Extract the (x, y) coordinate from the center of the cell holding the provided text.  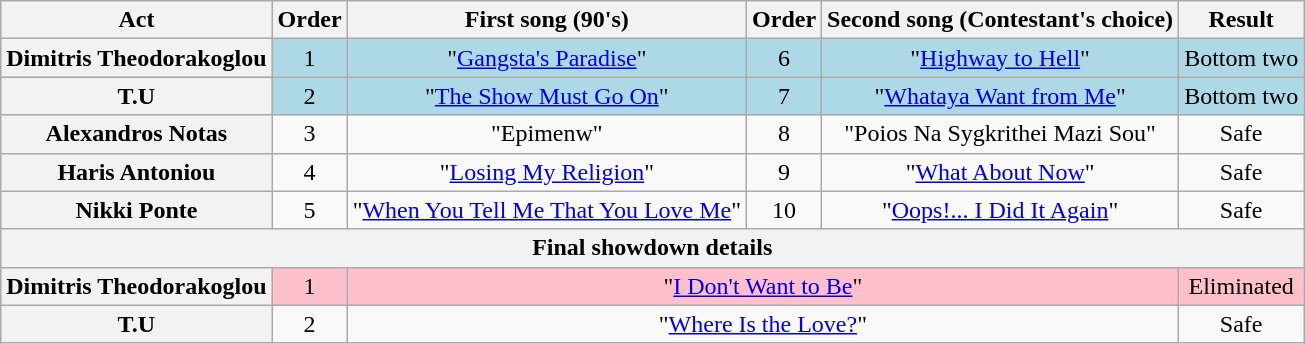
9 (784, 172)
Nikki Ponte (136, 210)
10 (784, 210)
"I Don't Want to Be" (763, 286)
"The Show Must Go On" (546, 96)
Second song (Contestant's choice) (1000, 20)
8 (784, 134)
"Gangsta's Paradise" (546, 58)
"Epimenw" (546, 134)
"Losing My Religion" (546, 172)
"Oops!... I Did It Again" (1000, 210)
5 (310, 210)
Alexandros Notas (136, 134)
"Whataya Want from Me" (1000, 96)
Act (136, 20)
First song (90's) (546, 20)
4 (310, 172)
"When You Tell Me That You Love Me" (546, 210)
6 (784, 58)
3 (310, 134)
"Poios Na Sygkrithei Mazi Sou" (1000, 134)
"Highway to Hell" (1000, 58)
7 (784, 96)
"Where Is the Love?" (763, 324)
Result (1242, 20)
Eliminated (1242, 286)
"What About Now" (1000, 172)
Haris Antoniou (136, 172)
Final showdown details (652, 248)
